For the text-containing cell, return its midpoint in [x, y] coordinate format. 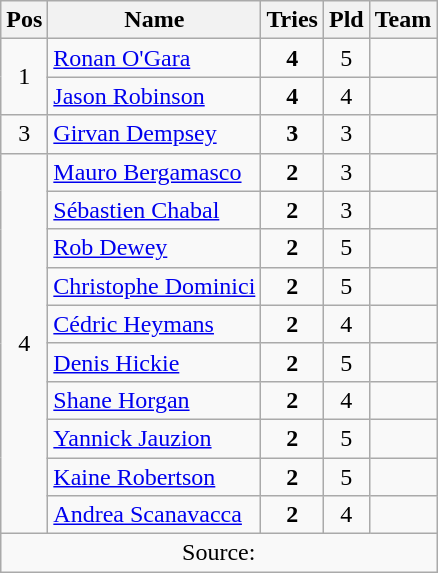
Rob Dewey [154, 248]
Ronan O'Gara [154, 58]
Team [403, 20]
Denis Hickie [154, 362]
Mauro Bergamasco [154, 172]
Kaine Robertson [154, 477]
Jason Robinson [154, 96]
Andrea Scanavacca [154, 515]
Pos [24, 20]
Pld [346, 20]
Sébastien Chabal [154, 210]
Name [154, 20]
Cédric Heymans [154, 324]
Source: [219, 553]
Tries [292, 20]
Yannick Jauzion [154, 438]
1 [24, 77]
Girvan Dempsey [154, 134]
Shane Horgan [154, 400]
Christophe Dominici [154, 286]
